Pinpoint the cell where the given text exists, returning its (x, y) midpoint coordinate. 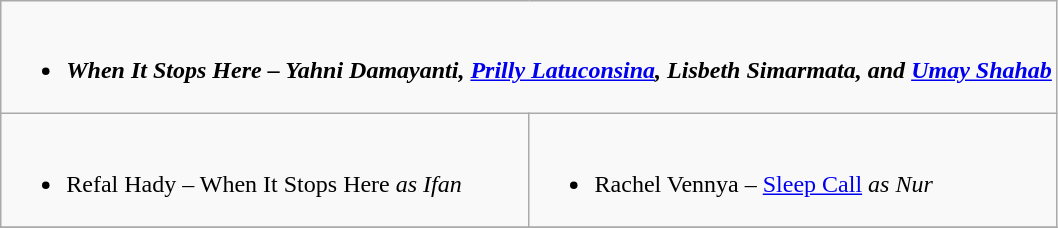
Rachel Vennya – Sleep Call as Nur (793, 170)
Refal Hady – When It Stops Here as Ifan (265, 170)
When It Stops Here – Yahni Damayanti, Prilly Latuconsina, Lisbeth Simarmata, and Umay Shahab (530, 58)
